Pinpoint the cell where the given text exists, returning its (X, Y) midpoint coordinate. 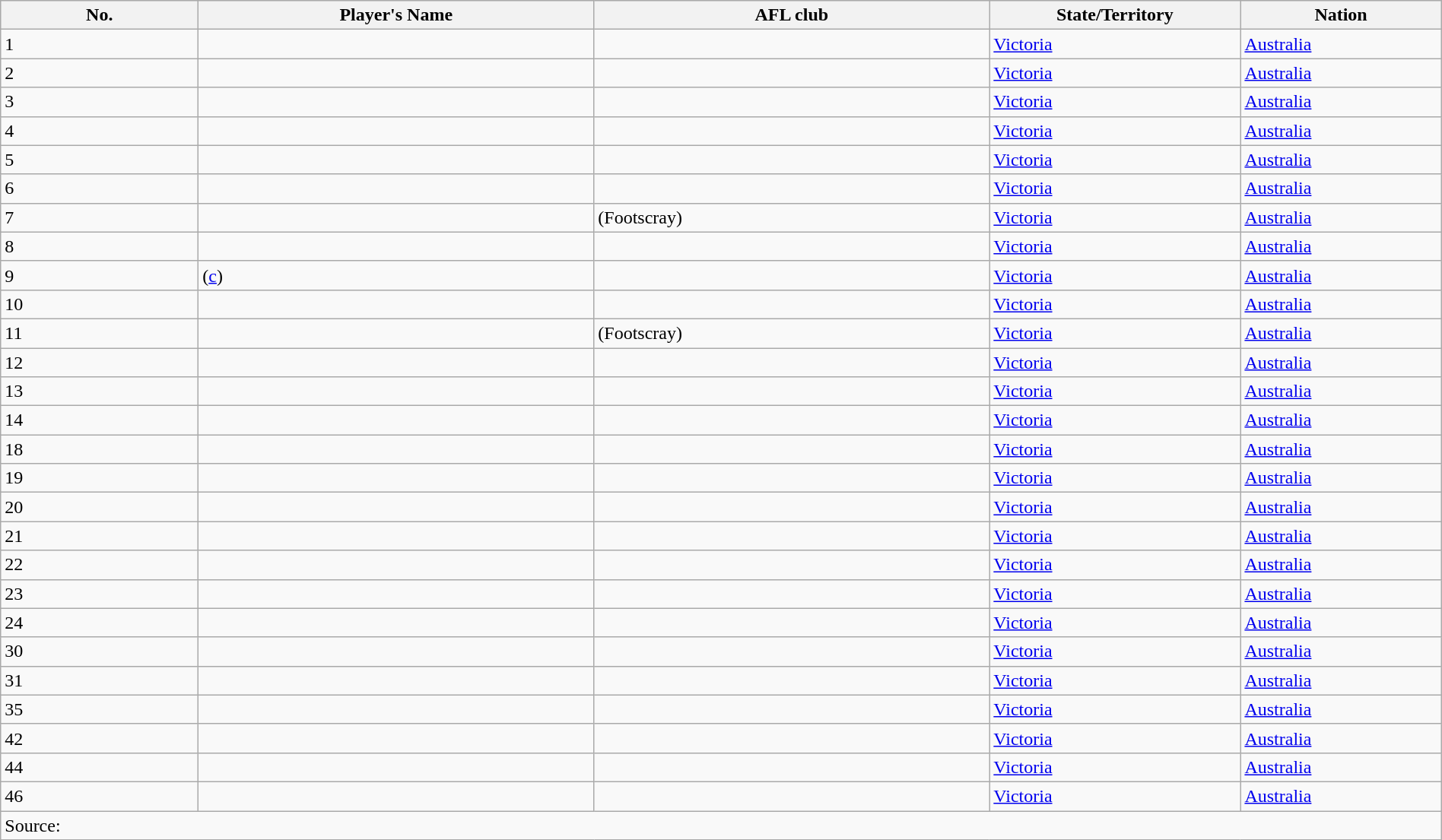
42 (100, 738)
9 (100, 275)
20 (100, 507)
23 (100, 594)
3 (100, 102)
AFL club (792, 15)
31 (100, 680)
Nation (1341, 15)
(c) (396, 275)
35 (100, 709)
6 (100, 189)
12 (100, 363)
46 (100, 796)
4 (100, 131)
19 (100, 478)
30 (100, 651)
1 (100, 44)
11 (100, 333)
No. (100, 15)
7 (100, 217)
14 (100, 420)
22 (100, 565)
State/Territory (1115, 15)
18 (100, 449)
5 (100, 160)
13 (100, 391)
Player's Name (396, 15)
Source: (721, 825)
24 (100, 623)
8 (100, 246)
2 (100, 73)
44 (100, 767)
10 (100, 304)
21 (100, 536)
